Return the (X, Y) coordinate for the center point of the cell that contains the specified text.  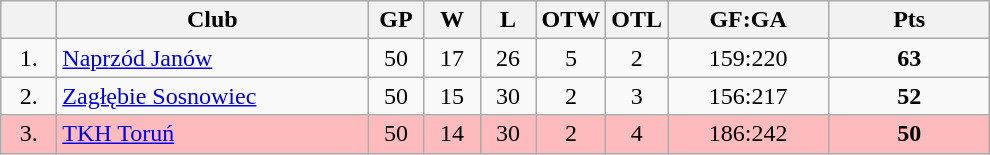
OTL (637, 20)
4 (637, 134)
Naprzód Janów (212, 58)
26 (508, 58)
3. (29, 134)
52 (910, 96)
14 (452, 134)
GF:GA (748, 20)
159:220 (748, 58)
1. (29, 58)
OTW (571, 20)
17 (452, 58)
15 (452, 96)
GP (396, 20)
63 (910, 58)
2. (29, 96)
Pts (910, 20)
Zagłębie Sosnowiec (212, 96)
TKH Toruń (212, 134)
156:217 (748, 96)
186:242 (748, 134)
L (508, 20)
Club (212, 20)
W (452, 20)
5 (571, 58)
3 (637, 96)
